Extract the [X, Y] coordinate from the center of the cell holding the provided text.  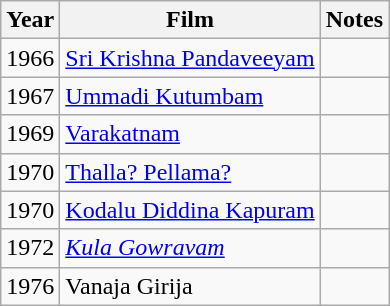
Notes [354, 20]
Film [190, 20]
Vanaja Girija [190, 286]
1966 [30, 58]
Varakatnam [190, 134]
Ummadi Kutumbam [190, 96]
Thalla? Pellama? [190, 172]
Kodalu Diddina Kapuram [190, 210]
Year [30, 20]
1969 [30, 134]
1967 [30, 96]
Kula Gowravam [190, 248]
Sri Krishna Pandaveeyam [190, 58]
1972 [30, 248]
1976 [30, 286]
